Identify which cell holds the provided text, then report its (X, Y) central coordinate. 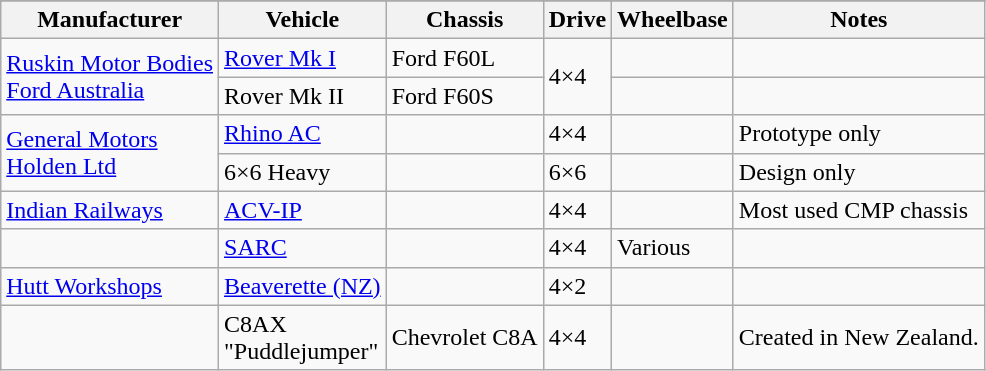
Wheelbase (673, 20)
Beaverette (NZ) (303, 286)
6×6 Heavy (303, 172)
C8AX"Puddlejumper" (303, 338)
Ruskin Motor BodiesFord Australia (110, 77)
ACV-IP (303, 210)
General MotorsHolden Ltd (110, 153)
Manufacturer (110, 20)
4×2 (577, 286)
6×6 (577, 172)
SARC (303, 248)
Created in New Zealand. (858, 338)
Rover Mk II (303, 96)
Rhino AC (303, 134)
Most used CMP chassis (858, 210)
Drive (577, 20)
Ford F60S (464, 96)
Notes (858, 20)
Hutt Workshops (110, 286)
Prototype only (858, 134)
Chassis (464, 20)
Chevrolet C8A (464, 338)
Rover Mk I (303, 58)
Design only (858, 172)
Indian Railways (110, 210)
Various (673, 248)
Vehicle (303, 20)
Ford F60L (464, 58)
